Locate the cell with the specified text and output its (x, y) center coordinate. 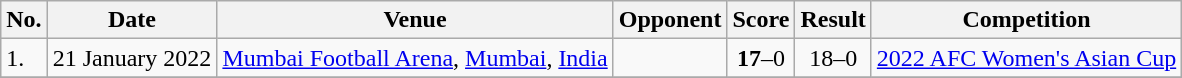
Venue (415, 20)
2022 AFC Women's Asian Cup (1026, 58)
Mumbai Football Arena, Mumbai, India (415, 58)
Score (761, 20)
Opponent (670, 20)
Competition (1026, 20)
No. (24, 20)
Result (833, 20)
Date (132, 20)
1. (24, 58)
21 January 2022 (132, 58)
17–0 (761, 58)
18–0 (833, 58)
